Output the (x, y) coordinate of the center of the cell containing the given text.  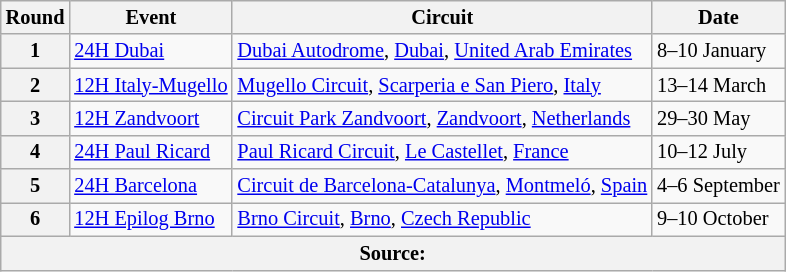
Event (150, 17)
12H Italy-Mugello (150, 85)
Circuit Park Zandvoort, Zandvoort, Netherlands (442, 118)
Date (718, 17)
4 (36, 152)
24H Barcelona (150, 186)
13–14 March (718, 85)
10–12 July (718, 152)
12H Zandvoort (150, 118)
Round (36, 17)
5 (36, 186)
Brno Circuit, Brno, Czech Republic (442, 219)
6 (36, 219)
9–10 October (718, 219)
Circuit de Barcelona-Catalunya, Montmeló, Spain (442, 186)
3 (36, 118)
Source: (393, 253)
29–30 May (718, 118)
8–10 January (718, 51)
Circuit (442, 17)
1 (36, 51)
24H Dubai (150, 51)
Mugello Circuit, Scarperia e San Piero, Italy (442, 85)
12H Epilog Brno (150, 219)
2 (36, 85)
4–6 September (718, 186)
24H Paul Ricard (150, 152)
Dubai Autodrome, Dubai, United Arab Emirates (442, 51)
Paul Ricard Circuit, Le Castellet, France (442, 152)
